Find where the given text appears and provide that cell's center as [X, Y] coordinate. 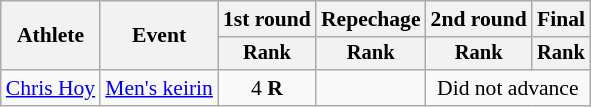
Men's keirin [159, 88]
2nd round [479, 19]
Did not advance [508, 88]
Repechage [371, 19]
1st round [267, 19]
Final [561, 19]
Athlete [50, 36]
Chris Hoy [50, 88]
4 R [267, 88]
Event [159, 36]
